Extract the (x, y) coordinate from the center of the cell holding the provided text.  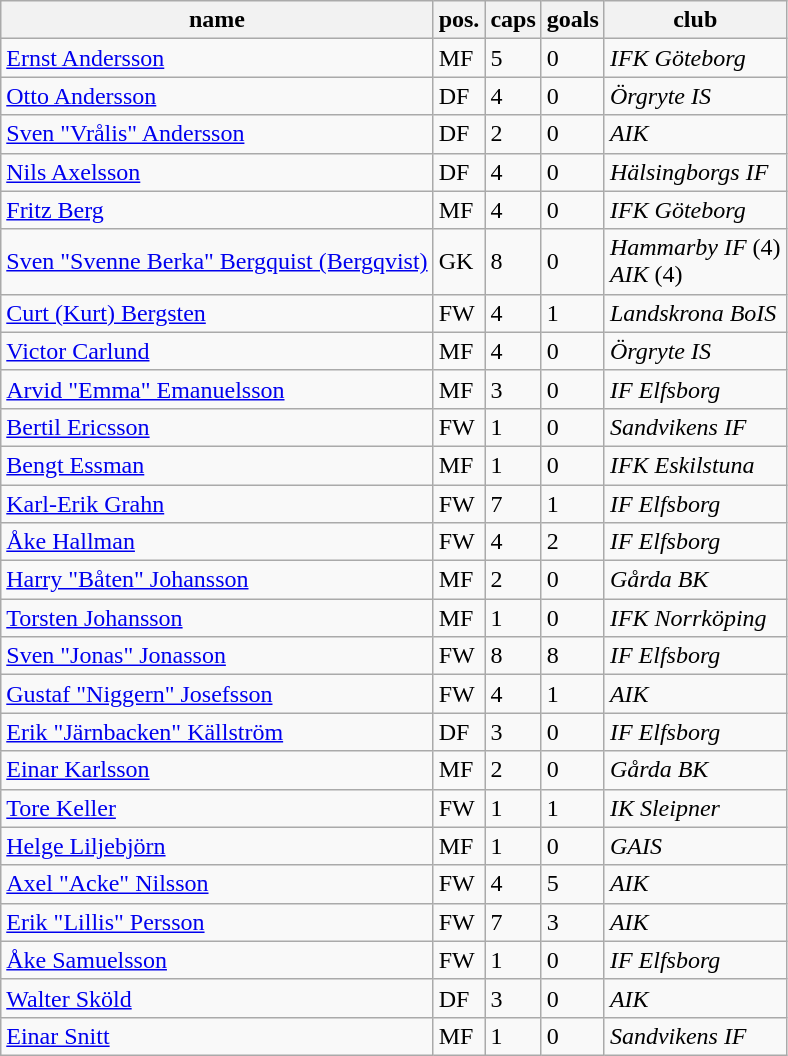
Bertil Ericsson (217, 427)
Harry "Båten" Johansson (217, 580)
Hälsingborgs IF (695, 172)
name (217, 20)
Bengt Essman (217, 465)
Hammarby IF (4)AIK (4) (695, 262)
Sven "Vrålis" Andersson (217, 134)
pos. (459, 20)
Helge Liljebjörn (217, 846)
IK Sleipner (695, 808)
GK (459, 262)
Nils Axelsson (217, 172)
Erik "Järnbacken" Källström (217, 732)
Karl-Erik Grahn (217, 503)
Walter Sköld (217, 998)
club (695, 20)
Axel "Acke" Nilsson (217, 884)
Åke Hallman (217, 542)
GAIS (695, 846)
IFK Norrköping (695, 618)
Arvid "Emma" Emanuelsson (217, 389)
Sven "Jonas" Jonasson (217, 656)
caps (513, 20)
goals (572, 20)
Erik "Lillis" Persson (217, 922)
Ernst Andersson (217, 58)
Åke Samuelsson (217, 960)
Torsten Johansson (217, 618)
Gustaf "Niggern" Josefsson (217, 694)
Sven "Svenne Berka" Bergquist (Bergqvist) (217, 262)
Fritz Berg (217, 210)
Einar Snitt (217, 1036)
Victor Carlund (217, 351)
Otto Andersson (217, 96)
Landskrona BoIS (695, 313)
Curt (Kurt) Bergsten (217, 313)
IFK Eskilstuna (695, 465)
Tore Keller (217, 808)
Einar Karlsson (217, 770)
